Identify which cell holds the provided text, then report its [x, y] central coordinate. 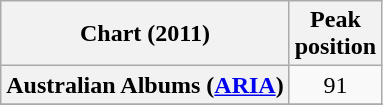
Peakposition [335, 34]
Chart (2011) [145, 34]
91 [335, 85]
Australian Albums (ARIA) [145, 85]
